Provide the (X, Y) coordinate of the cell's center where the given text is located.  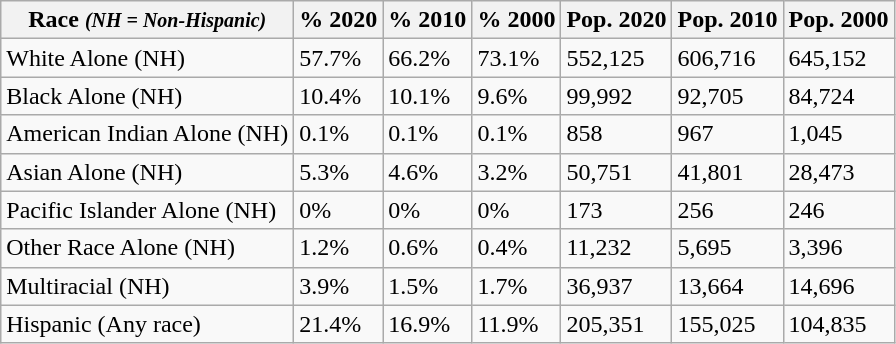
Pop. 2000 (838, 20)
Asian Alone (NH) (148, 172)
3.2% (516, 172)
21.4% (338, 324)
5.3% (338, 172)
13,664 (728, 286)
Pacific Islander Alone (NH) (148, 210)
41,801 (728, 172)
173 (616, 210)
66.2% (428, 58)
104,835 (838, 324)
967 (728, 134)
1,045 (838, 134)
11.9% (516, 324)
% 2000 (516, 20)
858 (616, 134)
84,724 (838, 96)
1.7% (516, 286)
1.2% (338, 248)
99,992 (616, 96)
92,705 (728, 96)
3,396 (838, 248)
645,152 (838, 58)
Multiracial (NH) (148, 286)
Pop. 2010 (728, 20)
American Indian Alone (NH) (148, 134)
606,716 (728, 58)
4.6% (428, 172)
5,695 (728, 248)
155,025 (728, 324)
Black Alone (NH) (148, 96)
73.1% (516, 58)
Hispanic (Any race) (148, 324)
16.9% (428, 324)
10.4% (338, 96)
205,351 (616, 324)
9.6% (516, 96)
28,473 (838, 172)
552,125 (616, 58)
Other Race Alone (NH) (148, 248)
3.9% (338, 286)
0.4% (516, 248)
246 (838, 210)
% 2020 (338, 20)
50,751 (616, 172)
White Alone (NH) (148, 58)
0.6% (428, 248)
% 2010 (428, 20)
11,232 (616, 248)
57.7% (338, 58)
Race (NH = Non-Hispanic) (148, 20)
14,696 (838, 286)
256 (728, 210)
10.1% (428, 96)
1.5% (428, 286)
Pop. 2020 (616, 20)
36,937 (616, 286)
